Search for the cell housing the specified text and yield its (X, Y) center coordinate. 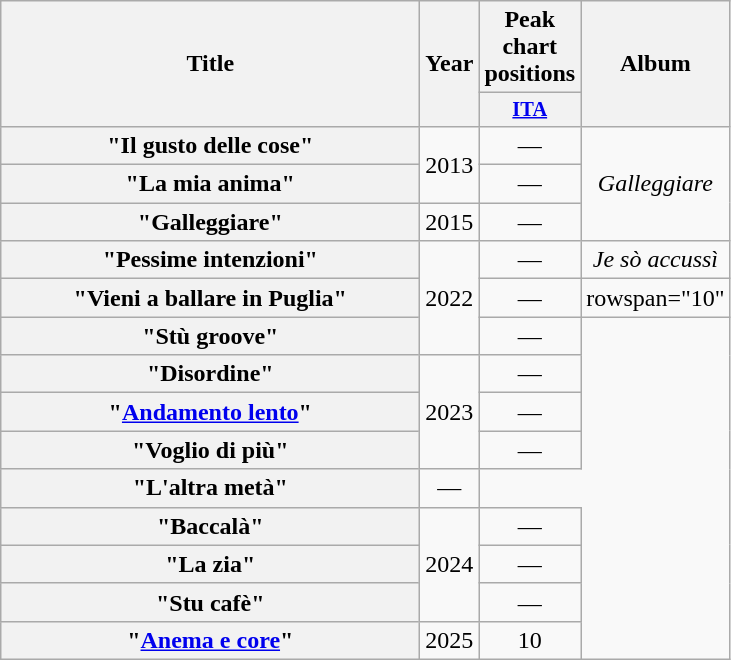
"Il gusto delle cose" (210, 145)
Galleggiare (656, 183)
"La zia" (210, 564)
10 (530, 640)
"La mia anima" (210, 184)
Peak chart positions (530, 47)
"L'altra metà" (210, 488)
"Pessime intenzioni" (210, 260)
2015 (450, 222)
2023 (450, 412)
"Vieni a ballare in Puglia" (210, 298)
2024 (450, 564)
"Baccalà" (210, 526)
"Stu cafè" (210, 602)
"Voglio di più" (210, 450)
2022 (450, 298)
rowspan="10" (656, 298)
Album (656, 64)
"Disordine" (210, 374)
"Galleggiare" (210, 222)
"Andamento lento" (210, 412)
Je sò accussì (656, 260)
2025 (450, 640)
2013 (450, 164)
"Anema e core" (210, 640)
"Stù groove" (210, 336)
ITA (530, 110)
Title (210, 64)
Year (450, 64)
